Locate the cell with the specified text and output its [X, Y] center coordinate. 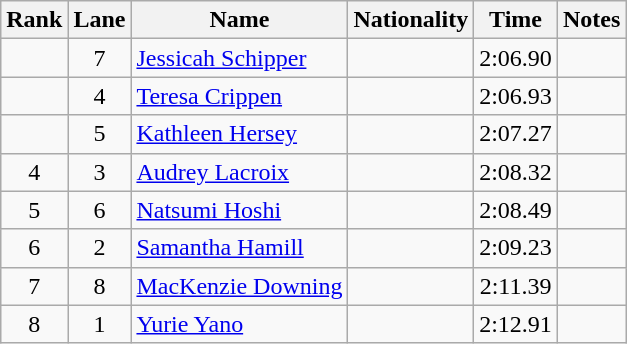
2:06.90 [516, 58]
2:08.32 [516, 172]
2:11.39 [516, 286]
Notes [591, 20]
2:12.91 [516, 324]
Name [240, 20]
Rank [34, 20]
MacKenzie Downing [240, 286]
Natsumi Hoshi [240, 210]
Time [516, 20]
Audrey Lacroix [240, 172]
1 [100, 324]
Yurie Yano [240, 324]
Samantha Hamill [240, 248]
Nationality [411, 20]
2:08.49 [516, 210]
Jessicah Schipper [240, 58]
2:07.27 [516, 134]
2:09.23 [516, 248]
Teresa Crippen [240, 96]
Kathleen Hersey [240, 134]
2 [100, 248]
3 [100, 172]
2:06.93 [516, 96]
Lane [100, 20]
